Search for the cell housing the specified text and yield its (x, y) center coordinate. 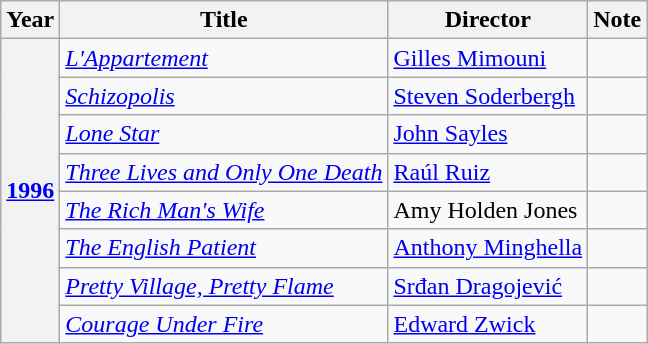
Amy Holden Jones (488, 210)
Anthony Minghella (488, 248)
Pretty Village, Pretty Flame (224, 286)
1996 (30, 191)
Schizopolis (224, 96)
The Rich Man's Wife (224, 210)
L'Appartement (224, 58)
Director (488, 20)
John Sayles (488, 134)
Lone Star (224, 134)
The English Patient (224, 248)
Courage Under Fire (224, 324)
Edward Zwick (488, 324)
Gilles Mimouni (488, 58)
Note (618, 20)
Steven Soderbergh (488, 96)
Raúl Ruiz (488, 172)
Year (30, 20)
Title (224, 20)
Three Lives and Only One Death (224, 172)
Srđan Dragojević (488, 286)
